Detect which cell encompasses the target text, then output its [X, Y] center coordinate. 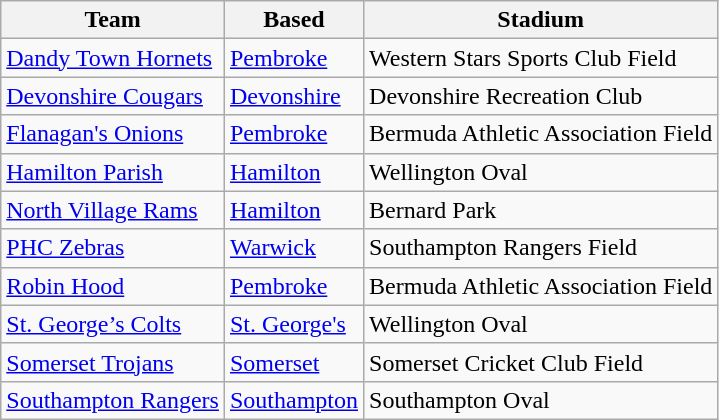
Somerset [294, 362]
Flanagan's Onions [113, 134]
Devonshire Recreation Club [541, 96]
Hamilton Parish [113, 172]
Somerset Cricket Club Field [541, 362]
Devonshire Cougars [113, 96]
Warwick [294, 248]
Southampton [294, 400]
St. George’s Colts [113, 324]
Somerset Trojans [113, 362]
Devonshire [294, 96]
North Village Rams [113, 210]
PHC Zebras [113, 248]
Robin Hood [113, 286]
Based [294, 20]
Bernard Park [541, 210]
Southampton Oval [541, 400]
Team [113, 20]
Southampton Rangers Field [541, 248]
Dandy Town Hornets [113, 58]
Southampton Rangers [113, 400]
Stadium [541, 20]
St. George's [294, 324]
Western Stars Sports Club Field [541, 58]
